Identify which cell holds the provided text, then report its (X, Y) central coordinate. 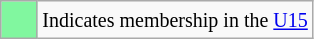
Indicates membership in the U15 (175, 20)
